Capture the cell that displays the provided text and extract its (x, y) central coordinate. 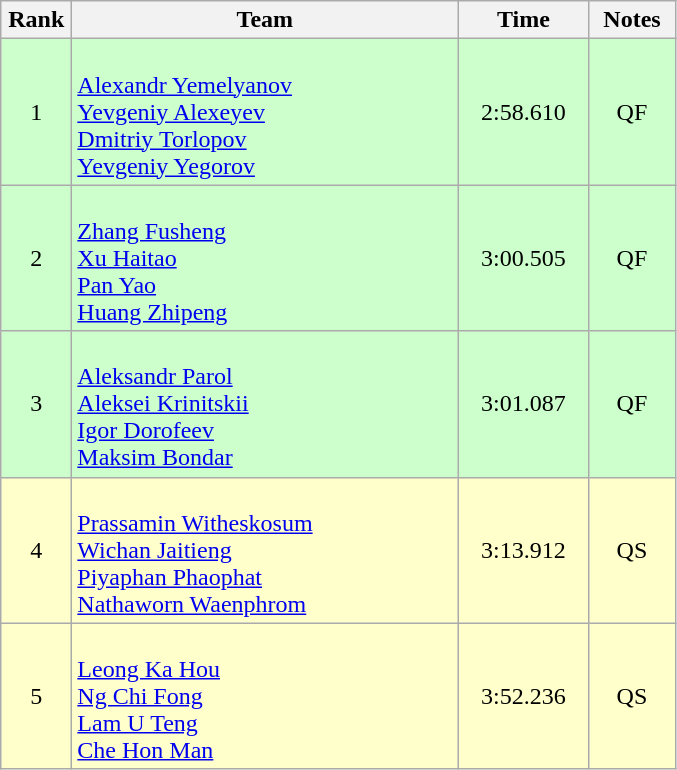
Zhang FushengXu HaitaoPan YaoHuang Zhipeng (265, 258)
Prassamin WitheskosumWichan JaitiengPiyaphan PhaophatNathaworn Waenphrom (265, 550)
4 (36, 550)
3:01.087 (524, 404)
2 (36, 258)
5 (36, 696)
3:13.912 (524, 550)
Notes (632, 20)
Aleksandr ParolAleksei KrinitskiiIgor DorofeevMaksim Bondar (265, 404)
3:00.505 (524, 258)
3:52.236 (524, 696)
3 (36, 404)
Leong Ka HouNg Chi FongLam U TengChe Hon Man (265, 696)
Team (265, 20)
2:58.610 (524, 112)
Time (524, 20)
Rank (36, 20)
1 (36, 112)
Alexandr YemelyanovYevgeniy AlexeyevDmitriy TorlopovYevgeniy Yegorov (265, 112)
